Extract the (x, y) coordinate from the center of the cell holding the provided text.  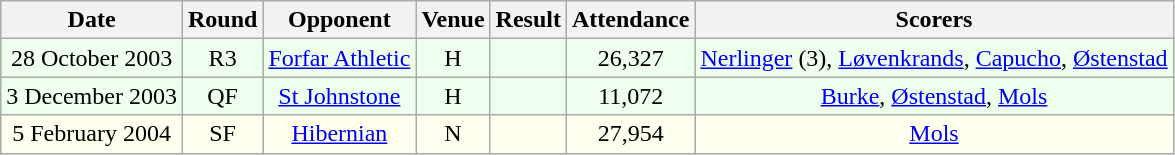
27,954 (630, 134)
Attendance (630, 20)
QF (222, 96)
Burke, Østenstad, Mols (934, 96)
5 February 2004 (92, 134)
R3 (222, 58)
11,072 (630, 96)
3 December 2003 (92, 96)
N (453, 134)
Round (222, 20)
SF (222, 134)
26,327 (630, 58)
Date (92, 20)
Hibernian (340, 134)
Forfar Athletic (340, 58)
Mols (934, 134)
Nerlinger (3), Løvenkrands, Capucho, Østenstad (934, 58)
Venue (453, 20)
Result (528, 20)
St Johnstone (340, 96)
Scorers (934, 20)
Opponent (340, 20)
28 October 2003 (92, 58)
